Extract the [x, y] coordinate from the center of the cell holding the provided text.  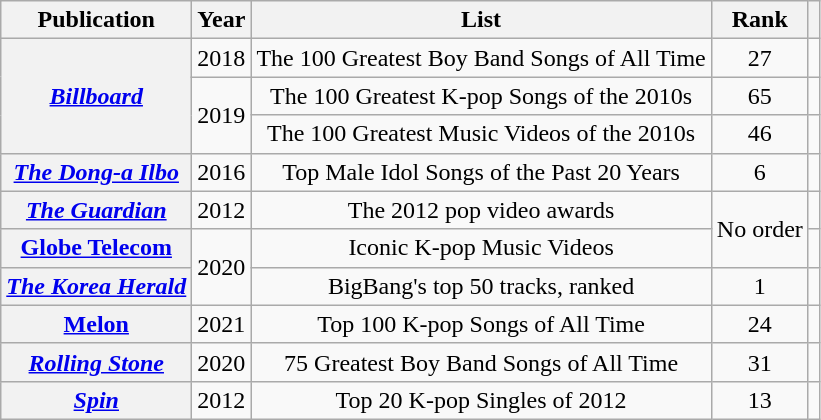
The 100 Greatest Boy Band Songs of All Time [481, 58]
Top Male Idol Songs of the Past 20 Years [481, 172]
Iconic K-pop Music Videos [481, 248]
6 [760, 172]
BigBang's top 50 tracks, ranked [481, 286]
46 [760, 134]
Spin [96, 400]
The Guardian [96, 210]
The Dong-a Ilbo [96, 172]
2016 [222, 172]
Top 100 K-pop Songs of All Time [481, 324]
Melon [96, 324]
31 [760, 362]
75 Greatest Boy Band Songs of All Time [481, 362]
Publication [96, 20]
2019 [222, 115]
27 [760, 58]
13 [760, 400]
The 100 Greatest K-pop Songs of the 2010s [481, 96]
Top 20 K-pop Singles of 2012 [481, 400]
65 [760, 96]
2018 [222, 58]
Rolling Stone [96, 362]
Globe Telecom [96, 248]
1 [760, 286]
Rank [760, 20]
2021 [222, 324]
Billboard [96, 96]
The 2012 pop video awards [481, 210]
List [481, 20]
No order [760, 229]
Year [222, 20]
The Korea Herald [96, 286]
24 [760, 324]
The 100 Greatest Music Videos of the 2010s [481, 134]
